Scan for the cell matching the given text and deliver its (x, y) coordinate at center. 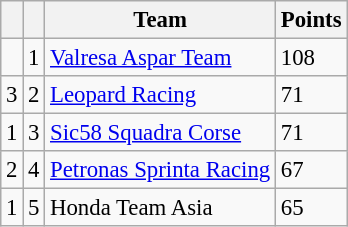
Honda Team Asia (160, 208)
Points (312, 20)
Sic58 Squadra Corse (160, 133)
Valresa Aspar Team (160, 58)
Team (160, 20)
Leopard Racing (160, 95)
65 (312, 208)
4 (34, 170)
5 (34, 208)
108 (312, 58)
67 (312, 170)
Petronas Sprinta Racing (160, 170)
